Search for the cell housing the specified text and yield its [x, y] center coordinate. 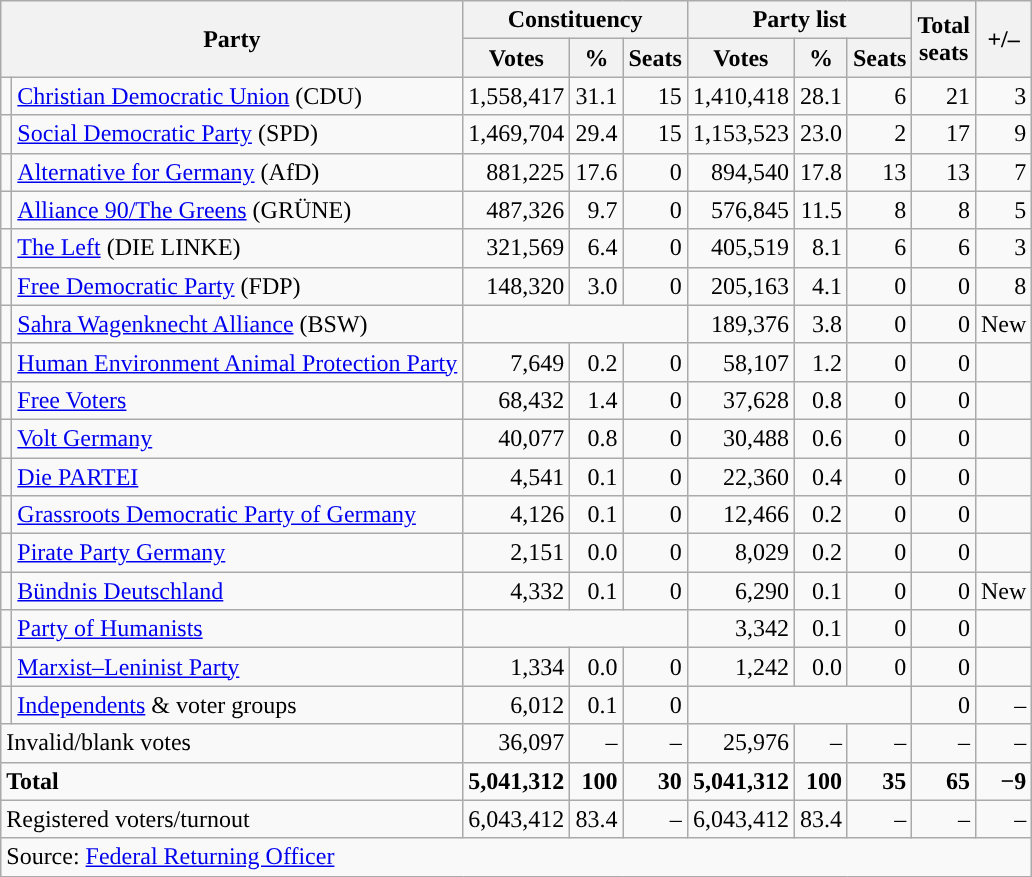
4,332 [516, 591]
1,153,523 [740, 134]
1.4 [596, 400]
8.1 [820, 248]
Independents & voter groups [238, 705]
Christian Democratic Union (CDU) [238, 96]
17 [944, 134]
23.0 [820, 134]
+/– [1003, 39]
17.6 [596, 172]
11.5 [820, 210]
Invalid/blank votes [232, 743]
Sahra Wagenknecht Alliance (BSW) [238, 324]
4,541 [516, 477]
148,320 [516, 286]
Free Voters [238, 400]
7,649 [516, 362]
Total [232, 781]
1,469,704 [516, 134]
The Left (DIE LINKE) [238, 248]
205,163 [740, 286]
Totalseats [944, 39]
37,628 [740, 400]
0.6 [820, 438]
Alliance 90/The Greens (GRÜNE) [238, 210]
Volt Germany [238, 438]
576,845 [740, 210]
6.4 [596, 248]
881,225 [516, 172]
12,466 [740, 515]
30 [655, 781]
0.4 [820, 477]
Human Environment Animal Protection Party [238, 362]
3,342 [740, 629]
Registered voters/turnout [232, 819]
Marxist–Leninist Party [238, 667]
30,488 [740, 438]
28.1 [820, 96]
Alternative for Germany (AfD) [238, 172]
9.7 [596, 210]
31.1 [596, 96]
Party of Humanists [238, 629]
Die PARTEI [238, 477]
3.8 [820, 324]
Bündnis Deutschland [238, 591]
4,126 [516, 515]
2 [879, 134]
6,012 [516, 705]
405,519 [740, 248]
Constituency [576, 20]
1.2 [820, 362]
7 [1003, 172]
25,976 [740, 743]
Pirate Party Germany [238, 553]
Party [232, 39]
29.4 [596, 134]
321,569 [516, 248]
58,107 [740, 362]
4.1 [820, 286]
68,432 [516, 400]
Grassroots Democratic Party of Germany [238, 515]
3.0 [596, 286]
5 [1003, 210]
487,326 [516, 210]
17.8 [820, 172]
1,334 [516, 667]
65 [944, 781]
8,029 [740, 553]
894,540 [740, 172]
35 [879, 781]
1,242 [740, 667]
21 [944, 96]
1,558,417 [516, 96]
Free Democratic Party (FDP) [238, 286]
36,097 [516, 743]
Source: Federal Returning Officer [516, 857]
Party list [800, 20]
6,290 [740, 591]
−9 [1003, 781]
2,151 [516, 553]
40,077 [516, 438]
9 [1003, 134]
Social Democratic Party (SPD) [238, 134]
189,376 [740, 324]
1,410,418 [740, 96]
22,360 [740, 477]
